Search for the cell housing the specified text and yield its [x, y] center coordinate. 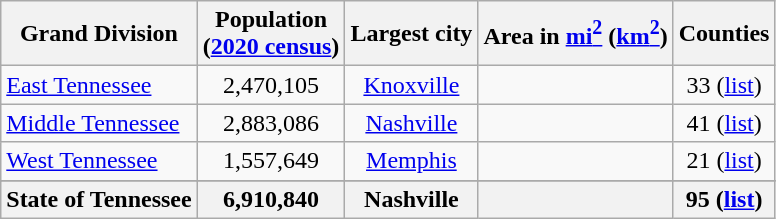
Largest city [412, 34]
Memphis [412, 161]
2,470,105 [271, 85]
Population (2020 census) [271, 34]
Middle Tennessee [99, 123]
33 (list) [724, 85]
Area in mi2 (km2) [576, 34]
Grand Division [99, 34]
1,557,649 [271, 161]
6,910,840 [271, 199]
East Tennessee [99, 85]
West Tennessee [99, 161]
State of Tennessee [99, 199]
95 (list) [724, 199]
21 (list) [724, 161]
Knoxville [412, 85]
2,883,086 [271, 123]
Counties [724, 34]
41 (list) [724, 123]
